Extract the [X, Y] coordinate from the center of the cell holding the provided text.  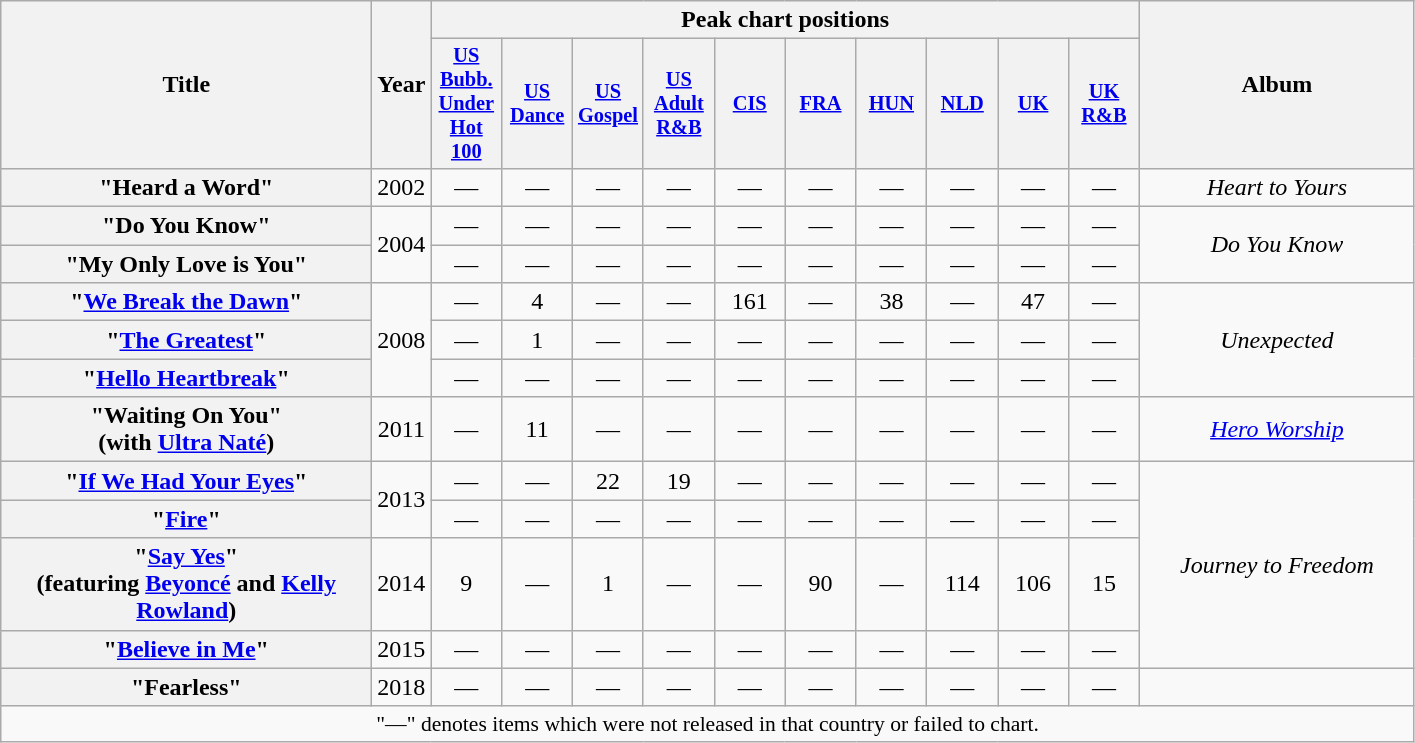
"Waiting On You" (with Ultra Naté) [186, 430]
"If We Had Your Eyes" [186, 481]
2011 [402, 430]
Year [402, 85]
2013 [402, 500]
2002 [402, 187]
15 [1104, 584]
47 [1034, 302]
22 [608, 481]
NLD [962, 104]
11 [538, 430]
38 [892, 302]
19 [678, 481]
CIS [750, 104]
"Do You Know" [186, 226]
9 [466, 584]
"Fearless" [186, 687]
FRA [820, 104]
Peak chart positions [786, 20]
"Fire" [186, 519]
"Heard a Word" [186, 187]
2014 [402, 584]
"The Greatest" [186, 340]
Journey to Freedom [1276, 565]
Do You Know [1276, 245]
HUN [892, 104]
Album [1276, 85]
Heart to Yours [1276, 187]
UK [1034, 104]
"My Only Love is You" [186, 264]
"Say Yes" (featuring Beyoncé and Kelly Rowland) [186, 584]
161 [750, 302]
90 [820, 584]
4 [538, 302]
"—" denotes items which were not released in that country or failed to chart. [708, 724]
2008 [402, 340]
2004 [402, 245]
2018 [402, 687]
"Believe in Me" [186, 649]
USAdult R&B [678, 104]
Unexpected [1276, 340]
USGospel [608, 104]
Title [186, 85]
UKR&B [1104, 104]
2015 [402, 649]
114 [962, 584]
USBubb. Under Hot 100 [466, 104]
USDance [538, 104]
Hero Worship [1276, 430]
"Hello Heartbreak" [186, 378]
"We Break the Dawn" [186, 302]
106 [1034, 584]
